For the text-containing cell, return its midpoint in (X, Y) coordinate format. 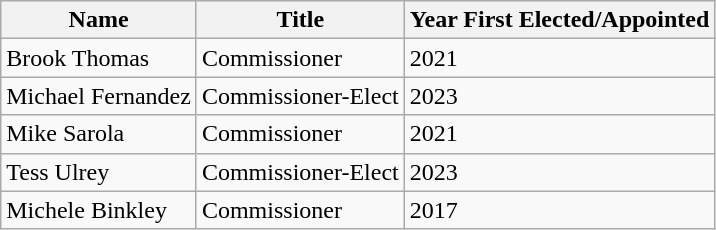
Brook Thomas (99, 58)
Mike Sarola (99, 134)
Title (300, 20)
Michael Fernandez (99, 96)
2017 (560, 210)
Tess Ulrey (99, 172)
Name (99, 20)
Michele Binkley (99, 210)
Year First Elected/Appointed (560, 20)
